Search for the cell housing the specified text and yield its (x, y) center coordinate. 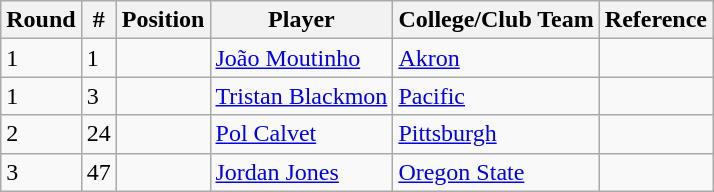
Pacific (496, 96)
Jordan Jones (302, 172)
College/Club Team (496, 20)
Position (163, 20)
Tristan Blackmon (302, 96)
Player (302, 20)
Oregon State (496, 172)
João Moutinho (302, 58)
47 (98, 172)
2 (41, 134)
Reference (656, 20)
Round (41, 20)
Akron (496, 58)
Pittsburgh (496, 134)
24 (98, 134)
Pol Calvet (302, 134)
# (98, 20)
